Locate the cell with the specified text and output its [X, Y] center coordinate. 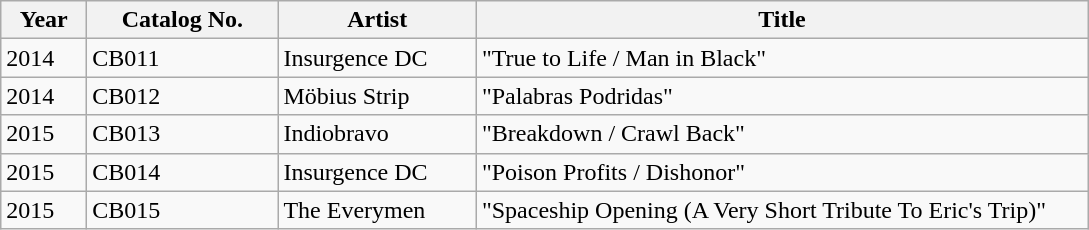
CB014 [182, 172]
CB015 [182, 210]
CB012 [182, 96]
"Breakdown / Crawl Back" [782, 134]
"Poison Profits / Dishonor" [782, 172]
Möbius Strip [378, 96]
Title [782, 20]
"Palabras Podridas" [782, 96]
"Spaceship Opening (A Very Short Tribute To Eric's Trip)" [782, 210]
Indiobravo [378, 134]
The Everymen [378, 210]
CB013 [182, 134]
CB011 [182, 58]
Catalog No. [182, 20]
Year [44, 20]
Artist [378, 20]
"True to Life / Man in Black" [782, 58]
